Search for the cell housing the specified text and yield its [x, y] center coordinate. 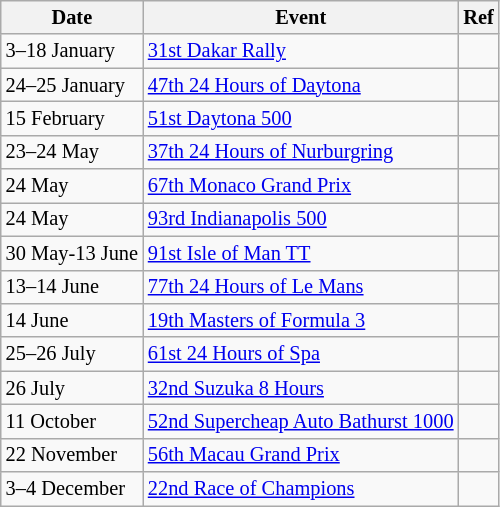
25–26 July [72, 354]
Event [300, 17]
51st Daytona 500 [300, 118]
3–18 January [72, 51]
30 May-13 June [72, 253]
14 June [72, 320]
91st Isle of Man TT [300, 253]
32nd Suzuka 8 Hours [300, 388]
61st 24 Hours of Spa [300, 354]
56th Macau Grand Prix [300, 455]
77th 24 Hours of Le Mans [300, 287]
37th 24 Hours of Nurburgring [300, 152]
Ref [478, 17]
22 November [72, 455]
15 February [72, 118]
19th Masters of Formula 3 [300, 320]
24–25 January [72, 85]
13–14 June [72, 287]
11 October [72, 421]
52nd Supercheap Auto Bathurst 1000 [300, 421]
93rd Indianapolis 500 [300, 219]
26 July [72, 388]
47th 24 Hours of Daytona [300, 85]
67th Monaco Grand Prix [300, 186]
Date [72, 17]
3–4 December [72, 489]
22nd Race of Champions [300, 489]
31st Dakar Rally [300, 51]
23–24 May [72, 152]
